Search for the cell housing the specified text and yield its (x, y) center coordinate. 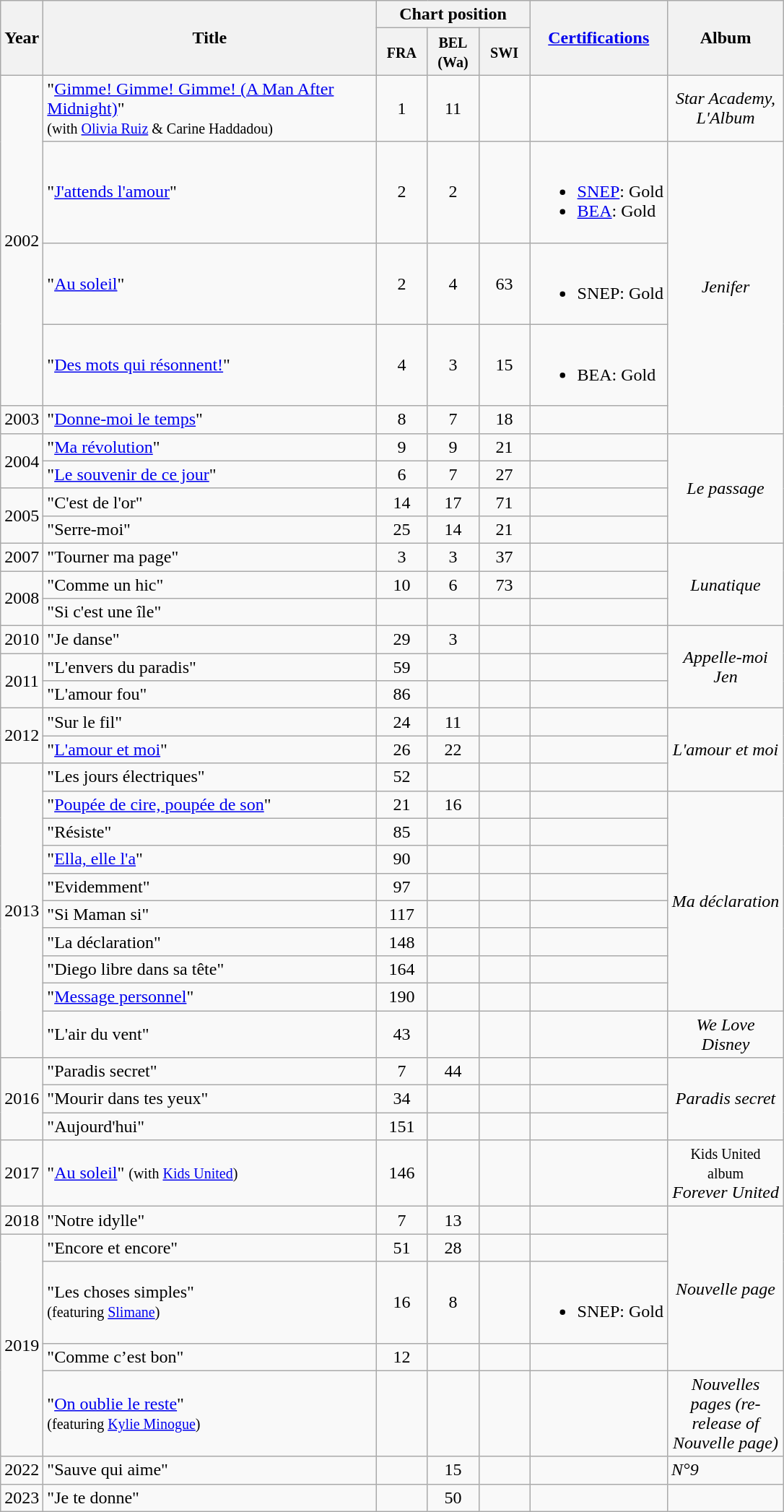
85 (401, 832)
117 (401, 914)
86 (401, 695)
18 (504, 420)
2023 (22, 1498)
50 (453, 1498)
2004 (22, 461)
"Le souvenir de ce jour" (209, 474)
"On oublie le reste"(featuring Kylie Minogue) (209, 1414)
2011 (22, 681)
"Tourner ma page" (209, 557)
12 (401, 1357)
2007 (22, 557)
22 (453, 750)
148 (401, 942)
2008 (22, 598)
2019 (22, 1345)
"Notre idylle" (209, 1220)
FRA (401, 52)
SNEP: GoldBEA: Gold (598, 192)
"Si c'est une île" (209, 612)
26 (401, 750)
51 (401, 1248)
"Serre-moi" (209, 529)
2013 (22, 911)
Star Academy, L'Album (725, 108)
2012 (22, 736)
"Message personnel" (209, 996)
We Love Disney (725, 1034)
Ma déclaration (725, 900)
Certifications (598, 38)
"Comme un hic" (209, 584)
Lunatique (725, 584)
"Résiste" (209, 832)
27 (504, 474)
Jenifer (725, 287)
2022 (22, 1470)
2003 (22, 420)
"Mourir dans tes yeux" (209, 1099)
1 (401, 108)
"Je danse" (209, 640)
"Des mots qui résonnent!" (209, 365)
"Si Maman si" (209, 914)
"Au soleil" (209, 283)
"Ella, elle l'a" (209, 859)
63 (504, 283)
"L'amour fou" (209, 695)
"L'envers du paradis" (209, 667)
28 (453, 1248)
"Evidemment" (209, 887)
25 (401, 529)
164 (401, 969)
2016 (22, 1099)
"L'air du vent" (209, 1034)
BEL(Wa) (453, 52)
Title (209, 38)
2005 (22, 516)
10 (401, 584)
"La déclaration" (209, 942)
2017 (22, 1173)
90 (401, 859)
Paradis secret (725, 1099)
L'amour et moi (725, 750)
Year (22, 38)
Kids United album Forever United (725, 1173)
34 (401, 1099)
13 (453, 1220)
190 (401, 996)
43 (401, 1034)
Chart position (453, 14)
44 (453, 1072)
2010 (22, 640)
"Les jours électriques" (209, 777)
Appelle-moi Jen (725, 667)
"Diego libre dans sa tête" (209, 969)
"Gimme! Gimme! Gimme! (A Man After Midnight)" (with Olivia Ruiz & Carine Haddadou) (209, 108)
"Aujourd'hui" (209, 1126)
"Au soleil" (with Kids United) (209, 1173)
"Ma révolution" (209, 447)
Le passage (725, 488)
Nouvelle page (725, 1288)
"Poupée de cire, poupée de son" (209, 804)
24 (401, 722)
59 (401, 667)
SWI (504, 52)
Nouvelles pages (re-release of Nouvelle page) (725, 1414)
"Sauve qui aime" (209, 1470)
2018 (22, 1220)
29 (401, 640)
37 (504, 557)
71 (504, 502)
"Sur le fil" (209, 722)
2002 (22, 240)
97 (401, 887)
"L'amour et moi" (209, 750)
146 (401, 1173)
BEA: Gold (598, 365)
"Les choses simples"(featuring Slimane) (209, 1303)
"Donne-moi le temps" (209, 420)
52 (401, 777)
17 (453, 502)
"C'est de l'or" (209, 502)
73 (504, 584)
"Comme c’est bon" (209, 1357)
"Paradis secret" (209, 1072)
"Je te donne" (209, 1498)
"J'attends l'amour" (209, 192)
Album (725, 38)
151 (401, 1126)
"Encore et encore" (209, 1248)
N°9 (725, 1470)
